For the text-containing cell, return its midpoint in (x, y) coordinate format. 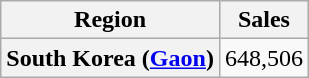
Region (110, 20)
South Korea (Gaon) (110, 58)
648,506 (264, 58)
Sales (264, 20)
